Pinpoint the cell where the given text exists, returning its [x, y] midpoint coordinate. 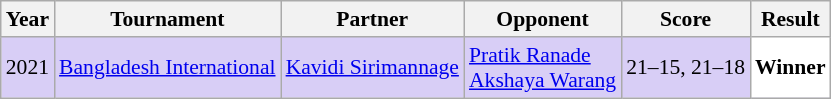
Bangladesh International [168, 68]
21–15, 21–18 [686, 68]
Kavidi Sirimannage [372, 68]
Result [790, 19]
Tournament [168, 19]
2021 [28, 68]
Opponent [542, 19]
Score [686, 19]
Pratik Ranade Akshaya Warang [542, 68]
Partner [372, 19]
Winner [790, 68]
Year [28, 19]
